Extract the (x, y) coordinate from the center of the cell holding the provided text.  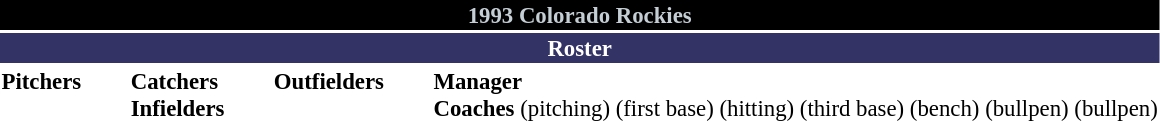
1993 Colorado Rockies (580, 15)
Roster (580, 48)
